Pinpoint the cell where the given text exists, returning its (x, y) midpoint coordinate. 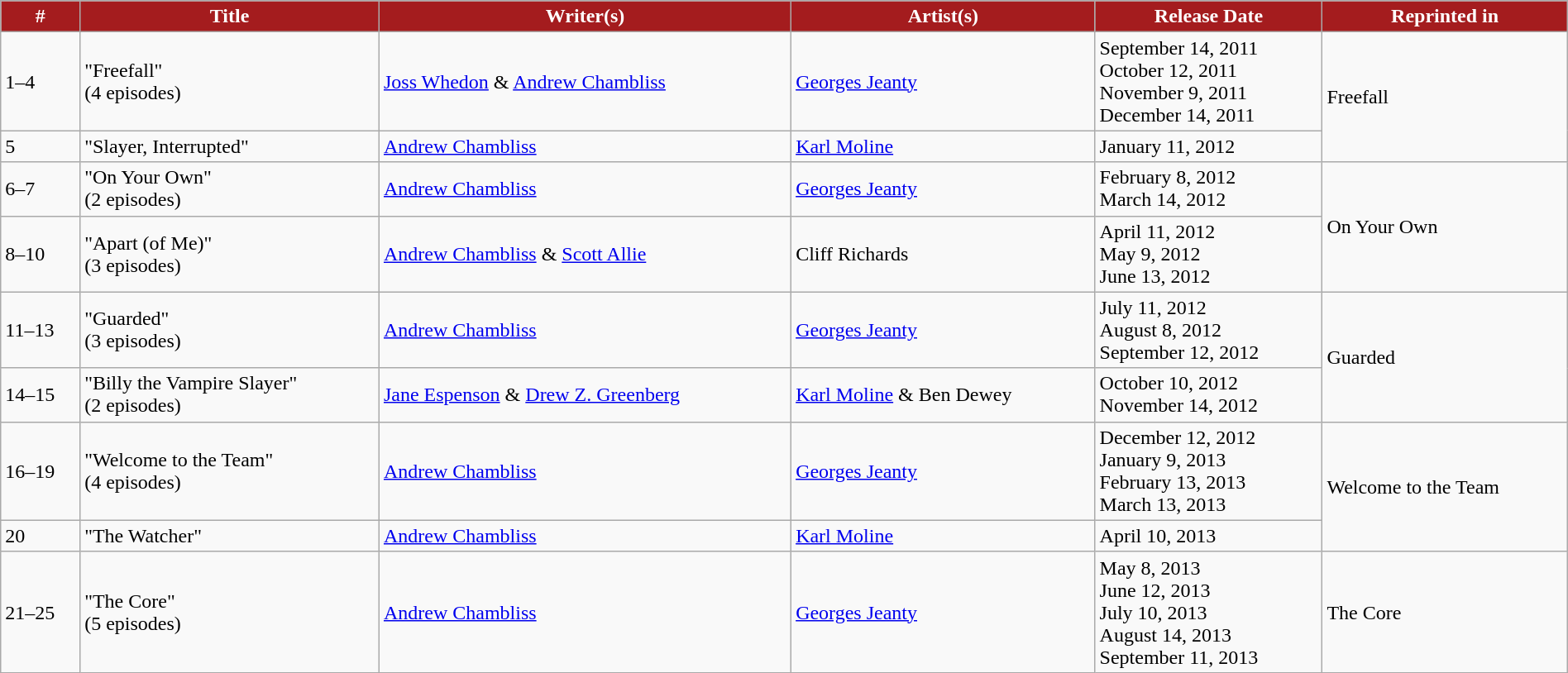
11–13 (41, 330)
October 10, 2012November 14, 2012 (1209, 395)
16–19 (41, 471)
January 11, 2012 (1209, 146)
"Apart (of Me)"(3 episodes) (230, 254)
Release Date (1209, 17)
Artist(s) (943, 17)
July 11, 2012August 8, 2012September 12, 2012 (1209, 330)
5 (41, 146)
# (41, 17)
8–10 (41, 254)
Reprinted in (1445, 17)
"Welcome to the Team"(4 episodes) (230, 471)
"Slayer, Interrupted" (230, 146)
"Billy the Vampire Slayer"(2 episodes) (230, 395)
Welcome to the Team (1445, 486)
Writer(s) (585, 17)
Karl Moline & Ben Dewey (943, 395)
Andrew Chambliss & Scott Allie (585, 254)
December 12, 2012January 9, 2013February 13, 2013March 13, 2013 (1209, 471)
Guarded (1445, 357)
6–7 (41, 189)
April 10, 2013 (1209, 536)
Cliff Richards (943, 254)
21–25 (41, 612)
On Your Own (1445, 227)
14–15 (41, 395)
"Guarded"(3 episodes) (230, 330)
Jane Espenson & Drew Z. Greenberg (585, 395)
The Core (1445, 612)
"On Your Own"(2 episodes) (230, 189)
20 (41, 536)
1–4 (41, 81)
"Freefall"(4 episodes) (230, 81)
"The Core"(5 episodes) (230, 612)
Joss Whedon & Andrew Chambliss (585, 81)
Freefall (1445, 98)
"The Watcher" (230, 536)
Title (230, 17)
April 11, 2012May 9, 2012June 13, 2012 (1209, 254)
February 8, 2012March 14, 2012 (1209, 189)
May 8, 2013June 12, 2013July 10, 2013August 14, 2013September 11, 2013 (1209, 612)
September 14, 2011October 12, 2011November 9, 2011December 14, 2011 (1209, 81)
